Determine the [X, Y] coordinate at the center of the cell enclosing the given text.  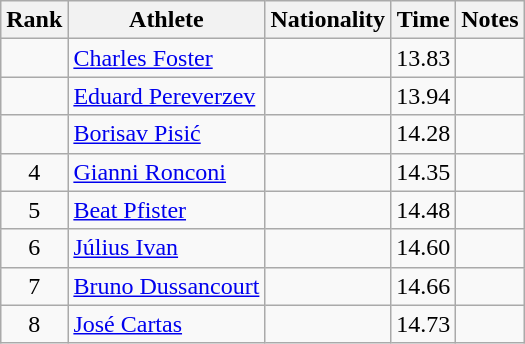
Rank [34, 20]
14.66 [424, 286]
13.83 [424, 58]
Beat Pfister [166, 210]
José Cartas [166, 324]
Borisav Pisić [166, 134]
Charles Foster [166, 58]
Eduard Pereverzev [166, 96]
14.73 [424, 324]
Bruno Dussancourt [166, 286]
Athlete [166, 20]
13.94 [424, 96]
14.48 [424, 210]
7 [34, 286]
5 [34, 210]
14.28 [424, 134]
8 [34, 324]
6 [34, 248]
Nationality [328, 20]
4 [34, 172]
Notes [490, 20]
Július Ivan [166, 248]
Gianni Ronconi [166, 172]
14.35 [424, 172]
14.60 [424, 248]
Time [424, 20]
